Provide the (X, Y) coordinate of the cell's center where the given text is located.  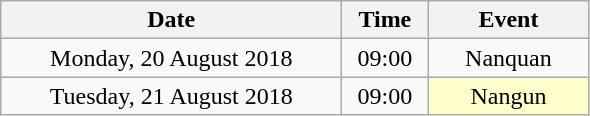
Tuesday, 21 August 2018 (172, 96)
Date (172, 20)
Monday, 20 August 2018 (172, 58)
Nanquan (508, 58)
Nangun (508, 96)
Time (385, 20)
Event (508, 20)
